Pinpoint the cell where the given text exists, returning its (X, Y) midpoint coordinate. 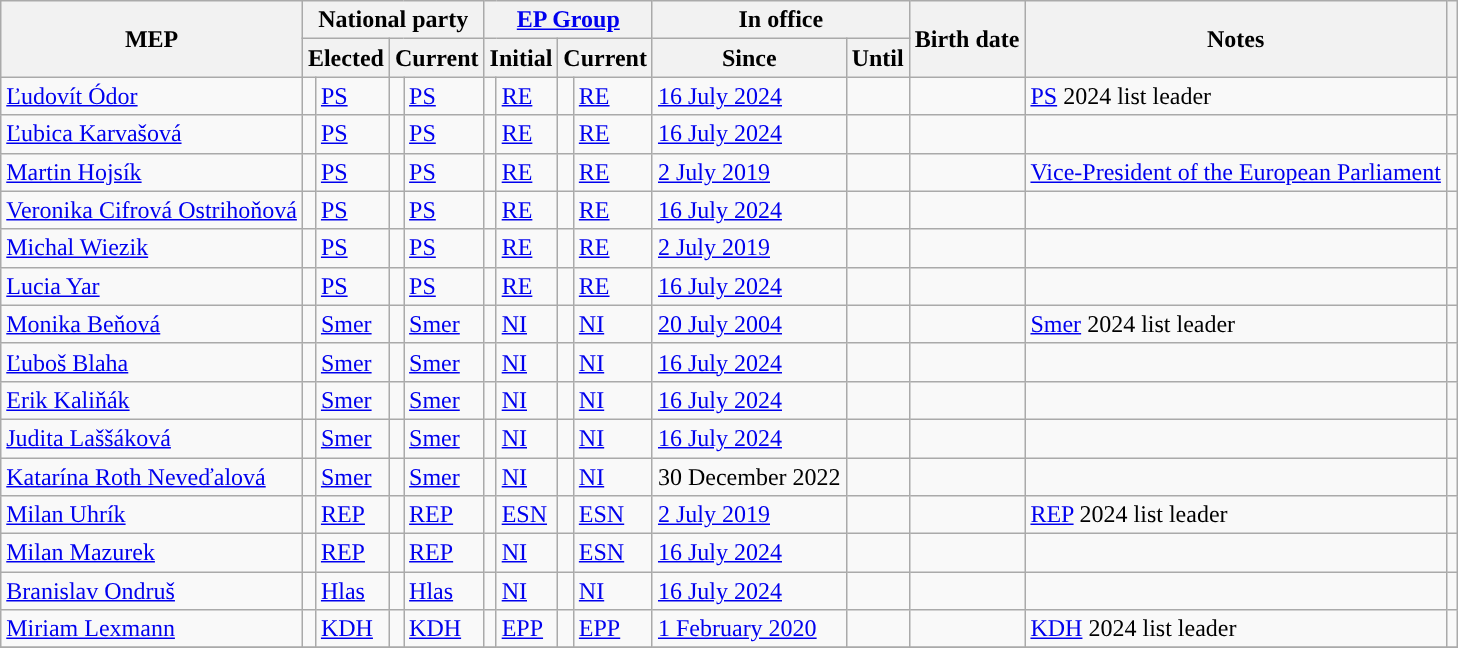
Vice-President of the European Parliament (1236, 172)
Smer 2024 list leader (1236, 324)
Milan Uhrík (152, 515)
In office (780, 20)
National party (393, 20)
Ľubica Karvašová (152, 134)
Judita Laššáková (152, 438)
Since (749, 58)
PS 2024 list leader (1236, 96)
MEP (152, 39)
Martin Hojsík (152, 172)
EP Group (568, 20)
Ľudovít Ódor (152, 96)
20 July 2004 (749, 324)
Initial (521, 58)
30 December 2022 (749, 477)
Lucia Yar (152, 286)
Until (878, 58)
Monika Beňová (152, 324)
Milan Mazurek (152, 553)
Veronika Cifrová Ostrihoňová (152, 210)
Ľuboš Blaha (152, 362)
Miriam Lexmann (152, 629)
1 February 2020 (749, 629)
Elected (346, 58)
Branislav Ondruš (152, 591)
KDH 2024 list leader (1236, 629)
Erik Kaliňák (152, 400)
Birth date (967, 39)
Notes (1236, 39)
Katarína Roth Neveďalová (152, 477)
Michal Wiezik (152, 248)
REP 2024 list leader (1236, 515)
